Output the [x, y] coordinate of the center of the cell containing the given text.  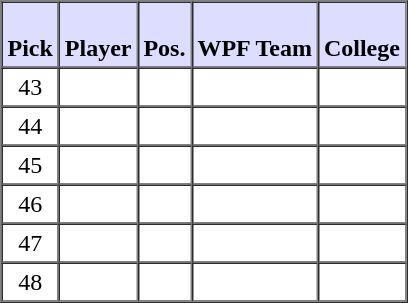
Pos. [164, 35]
46 [30, 204]
Pick [30, 35]
43 [30, 88]
45 [30, 166]
48 [30, 282]
College [362, 35]
WPF Team [254, 35]
44 [30, 126]
Player [98, 35]
47 [30, 244]
